Return (x, y) of the center of cell containing provided text 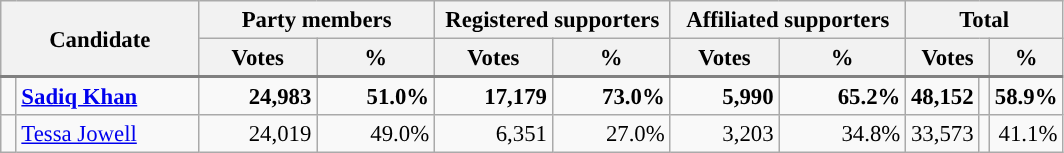
58.9% (1026, 96)
34.8% (842, 134)
6,351 (493, 134)
Registered supporters (552, 20)
33,573 (942, 134)
Tessa Jowell (108, 134)
17,179 (493, 96)
Party members (317, 20)
51.0% (376, 96)
65.2% (842, 96)
Sadiq Khan (108, 96)
Total (984, 20)
Affiliated supporters (788, 20)
48,152 (942, 96)
49.0% (376, 134)
41.1% (1026, 134)
73.0% (611, 96)
Candidate (100, 39)
3,203 (724, 134)
27.0% (611, 134)
24,019 (258, 134)
24,983 (258, 96)
5,990 (724, 96)
